Return the [x, y] coordinate for the center point of the cell that contains the specified text.  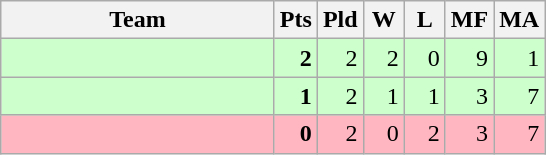
MA [520, 20]
9 [469, 58]
Pts [296, 20]
MF [469, 20]
W [384, 20]
L [424, 20]
Team [138, 20]
Pld [340, 20]
